Detect which cell encompasses the target text, then output its (x, y) center coordinate. 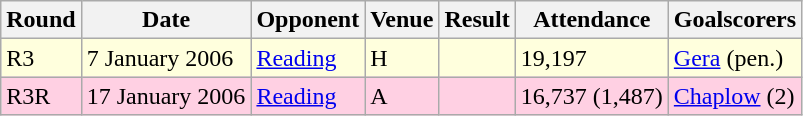
Chaplow (2) (734, 96)
Result (477, 20)
R3 (41, 58)
A (402, 96)
17 January 2006 (166, 96)
Round (41, 20)
Venue (402, 20)
R3R (41, 96)
H (402, 58)
Opponent (308, 20)
Goalscorers (734, 20)
Date (166, 20)
Attendance (592, 20)
7 January 2006 (166, 58)
Gera (pen.) (734, 58)
16,737 (1,487) (592, 96)
19,197 (592, 58)
